Pinpoint the cell where the given text exists, returning its (X, Y) midpoint coordinate. 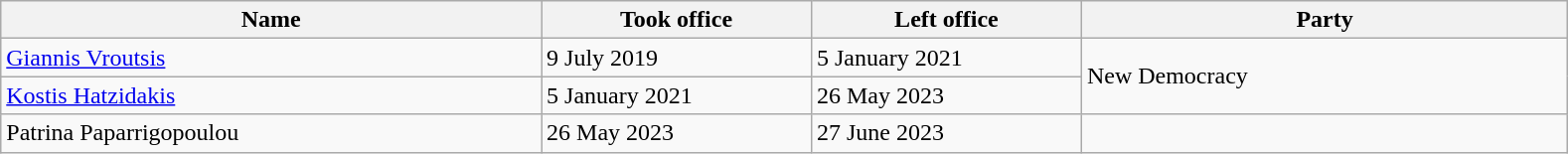
9 July 2019 (677, 58)
Took office (677, 20)
Kostis Hatzidakis (271, 95)
Left office (946, 20)
New Democracy (1324, 77)
Party (1324, 20)
Name (271, 20)
Giannis Vroutsis (271, 58)
27 June 2023 (946, 133)
Patrina Paparrigopoulou (271, 133)
